Return the (X, Y) coordinate for the center point of the cell that contains the specified text.  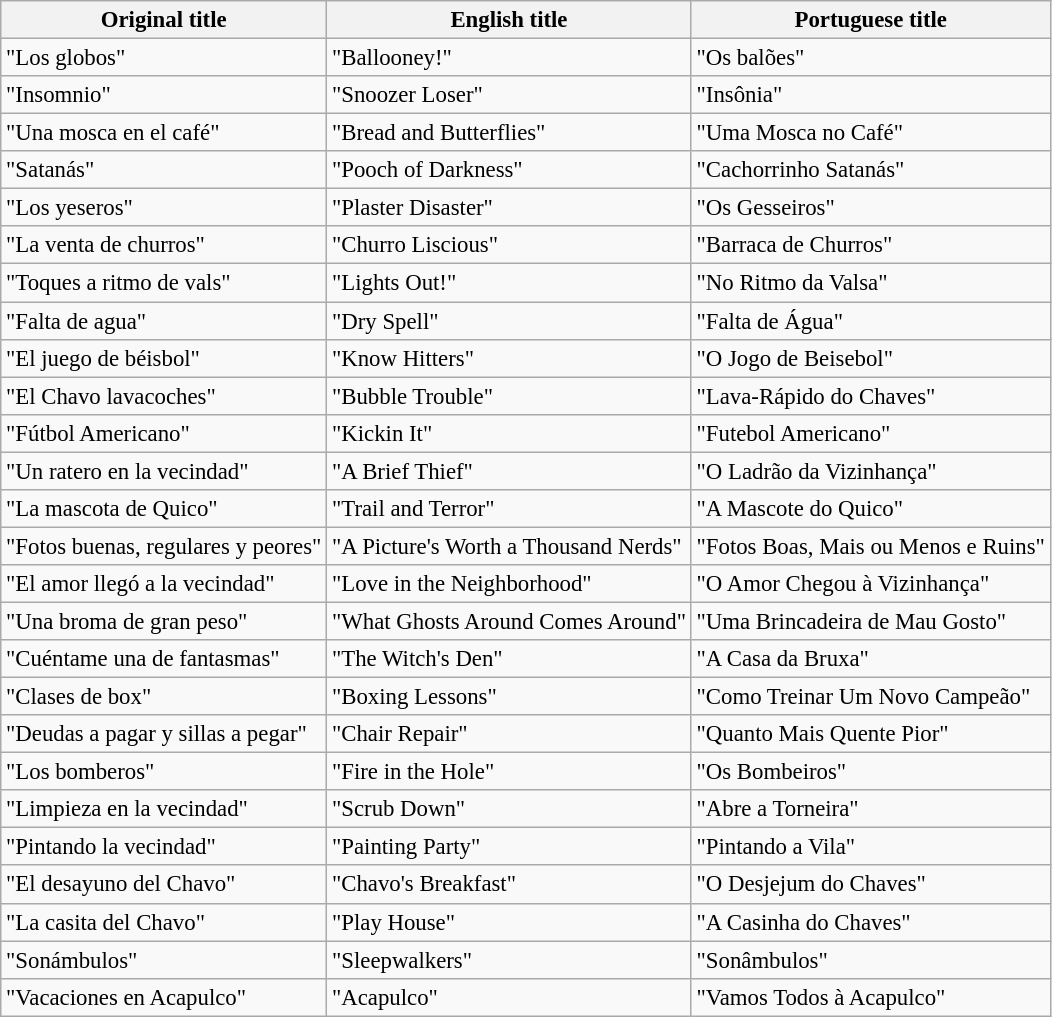
"Dry Spell" (510, 321)
"Sleepwalkers" (510, 960)
"Sonâmbulos" (870, 960)
"Painting Party" (510, 847)
"Barraca de Churros" (870, 245)
"Como Treinar Um Novo Campeão" (870, 697)
"Snoozer Loser" (510, 95)
"Bubble Trouble" (510, 396)
"Lights Out!" (510, 283)
"Lava-Rápido do Chaves" (870, 396)
"Vamos Todos à Acapulco" (870, 997)
Portuguese title (870, 20)
"Os balões" (870, 58)
"Quanto Mais Quente Pior" (870, 734)
"El amor llegó a la vecindad" (164, 584)
"Play House" (510, 922)
"Uma Mosca no Café" (870, 133)
"Know Hitters" (510, 358)
"La mascota de Quico" (164, 509)
"A Mascote do Quico" (870, 509)
"Os Bombeiros" (870, 772)
"O Desjejum do Chaves" (870, 885)
"Clases de box" (164, 697)
"Fútbol Americano" (164, 433)
"El Chavo lavacoches" (164, 396)
"Churro Liscious" (510, 245)
"Fotos buenas, regulares y peores" (164, 546)
"O Jogo de Beisebol" (870, 358)
"Falta de Água" (870, 321)
"Futebol Americano" (870, 433)
"Una mosca en el café" (164, 133)
"A Casa da Bruxa" (870, 659)
"Os Gesseiros" (870, 208)
"Trail and Terror" (510, 509)
"Pintando la vecindad" (164, 847)
"La venta de churros" (164, 245)
"Insomnio" (164, 95)
"Los yeseros" (164, 208)
"O Ladrão da Vizinhança" (870, 471)
"El desayuno del Chavo" (164, 885)
"Un ratero en la vecindad" (164, 471)
"A Brief Thief" (510, 471)
"What Ghosts Around Comes Around" (510, 621)
"Plaster Disaster" (510, 208)
"Cachorrinho Satanás" (870, 170)
"Pintando a Vila" (870, 847)
"Fire in the Hole" (510, 772)
"Abre a Torneira" (870, 809)
"Chavo's Breakfast" (510, 885)
English title (510, 20)
"Uma Brincadeira de Mau Gosto" (870, 621)
"No Ritmo da Valsa" (870, 283)
Original title (164, 20)
"Una broma de gran peso" (164, 621)
"Ballooney!" (510, 58)
"La casita del Chavo" (164, 922)
"Chair Repair" (510, 734)
"Love in the Neighborhood" (510, 584)
"Toques a ritmo de vals" (164, 283)
"Vacaciones en Acapulco" (164, 997)
"A Picture's Worth a Thousand Nerds" (510, 546)
"The Witch's Den" (510, 659)
"Bread and Butterflies" (510, 133)
"Scrub Down" (510, 809)
"Insônia" (870, 95)
"Satanás" (164, 170)
"Cuéntame una de fantasmas" (164, 659)
"Deudas a pagar y sillas a pegar" (164, 734)
"Kickin It" (510, 433)
"El juego de béisbol" (164, 358)
"Acapulco" (510, 997)
"Falta de agua" (164, 321)
"Los globos" (164, 58)
"O Amor Chegou à Vizinhança" (870, 584)
"Los bomberos" (164, 772)
"Sonámbulos" (164, 960)
"Limpieza en la vecindad" (164, 809)
"A Casinha do Chaves" (870, 922)
"Boxing Lessons" (510, 697)
"Fotos Boas, Mais ou Menos e Ruins" (870, 546)
"Pooch of Darkness" (510, 170)
